Capture the cell that displays the provided text and extract its [x, y] central coordinate. 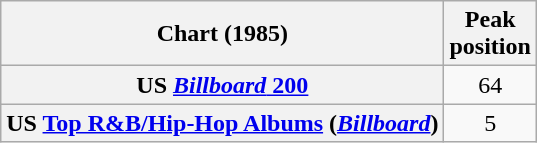
Peakposition [490, 34]
64 [490, 85]
Chart (1985) [222, 34]
US Billboard 200 [222, 85]
US Top R&B/Hip-Hop Albums (Billboard) [222, 123]
5 [490, 123]
